Provide the [x, y] coordinate of the cell's center where the given text is located.  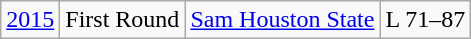
First Round [122, 20]
Sam Houston State [282, 20]
L 71–87 [426, 20]
2015 [30, 20]
